Provide the [X, Y] coordinate of the cell's center where the given text is located.  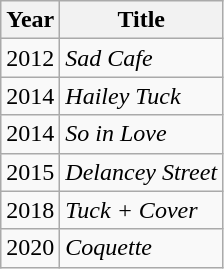
Year [30, 20]
Delancey Street [142, 172]
Hailey Tuck [142, 96]
Coquette [142, 248]
2015 [30, 172]
2018 [30, 210]
Title [142, 20]
Tuck + Cover [142, 210]
2020 [30, 248]
Sad Cafe [142, 58]
So in Love [142, 134]
2012 [30, 58]
